Return the (x, y) coordinate for the center point of the cell that contains the specified text.  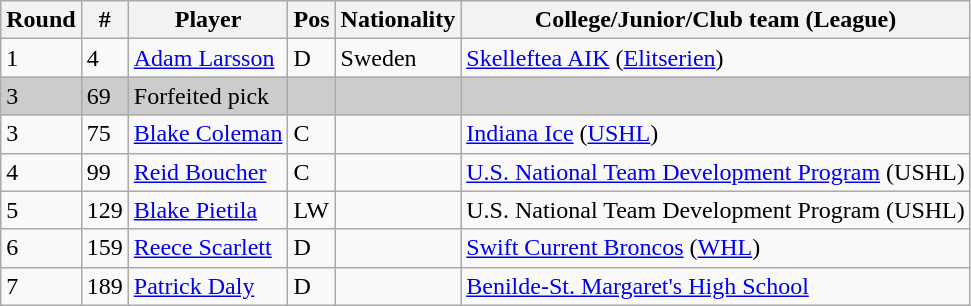
LW (312, 210)
# (104, 20)
Indiana Ice (USHL) (716, 134)
Reece Scarlett (208, 248)
69 (104, 96)
7 (41, 286)
Reid Boucher (208, 172)
Swift Current Broncos (WHL) (716, 248)
College/Junior/Club team (League) (716, 20)
Sweden (398, 58)
Player (208, 20)
5 (41, 210)
129 (104, 210)
Patrick Daly (208, 286)
Nationality (398, 20)
Blake Coleman (208, 134)
Round (41, 20)
1 (41, 58)
99 (104, 172)
75 (104, 134)
Pos (312, 20)
Blake Pietila (208, 210)
Forfeited pick (208, 96)
6 (41, 248)
Adam Larsson (208, 58)
Skelleftea AIK (Elitserien) (716, 58)
Benilde-St. Margaret's High School (716, 286)
189 (104, 286)
159 (104, 248)
